Return [X, Y] of the center of cell containing provided text 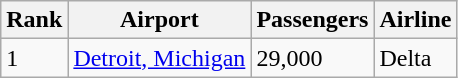
Airline [416, 20]
Airport [160, 20]
1 [34, 58]
Passengers [312, 20]
29,000 [312, 58]
Delta [416, 58]
Detroit, Michigan [160, 58]
Rank [34, 20]
